Find where the given text appears and provide that cell's center as (x, y) coordinate. 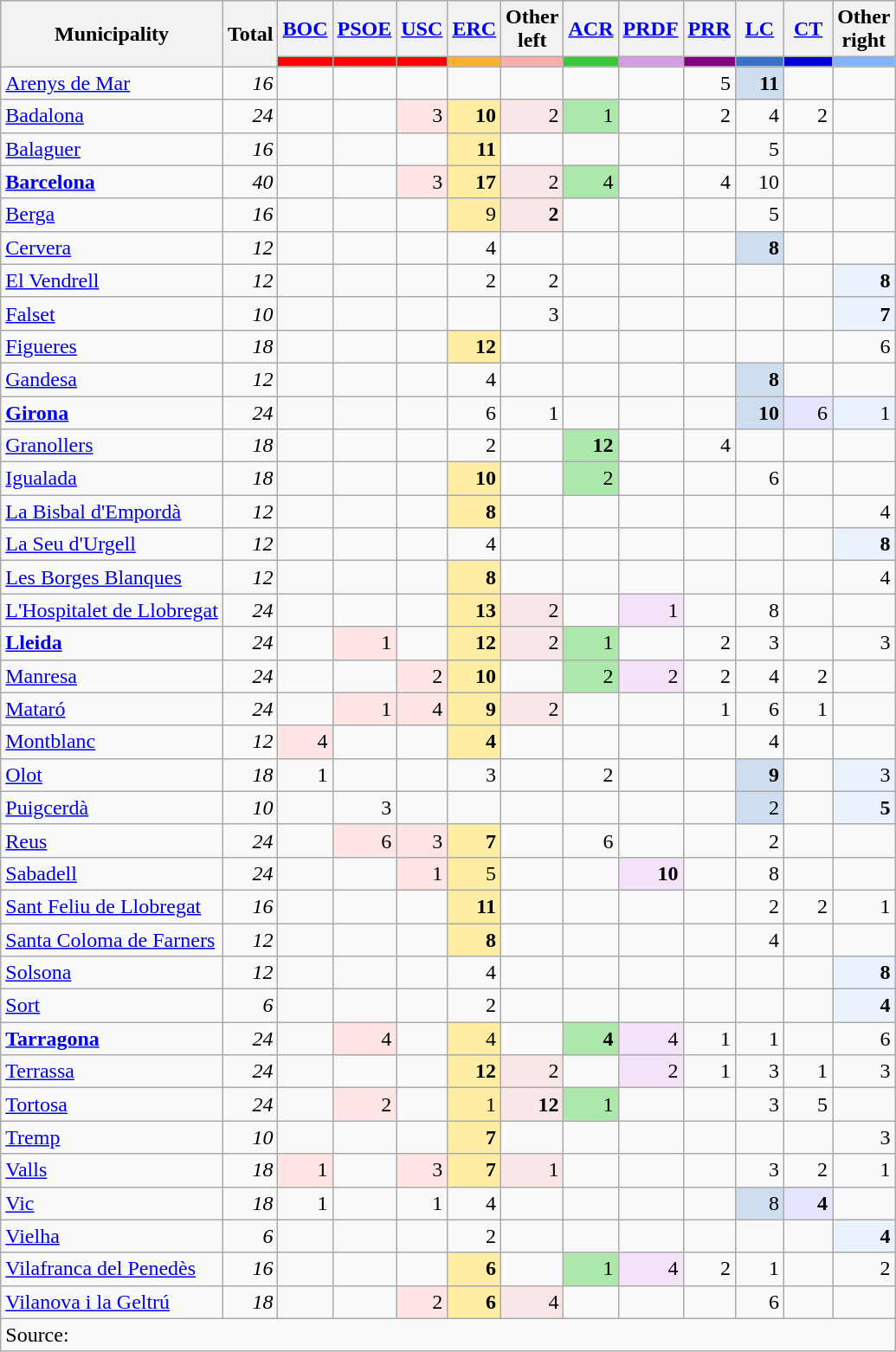
Tremp (113, 1137)
Sort (113, 1006)
Sant Feliu de Llobregat (113, 906)
USC (422, 29)
Girona (113, 413)
Tortosa (113, 1104)
Otherleft (532, 29)
Granollers (113, 446)
PRDF (651, 29)
Arenys de Mar (113, 83)
Barcelona (113, 182)
Les Borges Blanques (113, 577)
Cervera (113, 248)
40 (250, 182)
Puigcerdà (113, 808)
Berga (113, 215)
CT (809, 29)
Solsona (113, 973)
Badalona (113, 116)
Manresa (113, 676)
L'Hospitalet de Llobregat (113, 610)
Otherright (864, 29)
Valls (113, 1170)
Figueres (113, 346)
Vic (113, 1203)
PSOE (364, 29)
Falset (113, 313)
Vilanova i la Geltrú (113, 1302)
Source: (448, 1335)
Sabadell (113, 873)
Santa Coloma de Farners (113, 939)
13 (474, 610)
Reus (113, 840)
La Bisbal d'Empordà (113, 512)
Balaguer (113, 149)
La Seu d'Urgell (113, 544)
LC (759, 29)
Municipality (113, 34)
El Vendrell (113, 280)
Mataró (113, 709)
ACR (590, 29)
Olot (113, 775)
Tarragona (113, 1039)
Vilafranca del Penedès (113, 1269)
Vielha (113, 1236)
Terrassa (113, 1072)
17 (474, 182)
Igualada (113, 479)
Gandesa (113, 379)
BOC (305, 29)
Total (250, 34)
Lleida (113, 643)
ERC (474, 29)
Montblanc (113, 742)
PRR (709, 29)
